Scan for the cell matching the given text and deliver its (x, y) coordinate at center. 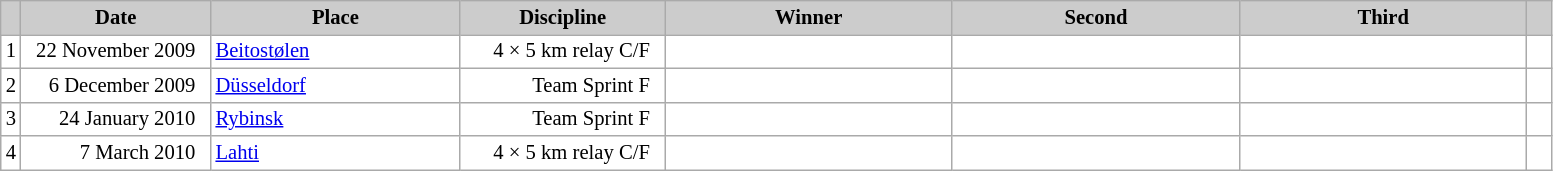
1 (11, 51)
Beitostølen (336, 51)
Place (336, 17)
Third (1384, 17)
2 (11, 85)
3 (11, 119)
Second (1096, 17)
Date (116, 17)
6 December 2009 (116, 85)
Rybinsk (336, 119)
Düsseldorf (336, 85)
24 January 2010 (116, 119)
22 November 2009 (116, 51)
Lahti (336, 153)
Winner (808, 17)
4 (11, 153)
7 March 2010 (116, 153)
Discipline (562, 17)
